Scan for the cell matching the given text and deliver its (x, y) coordinate at center. 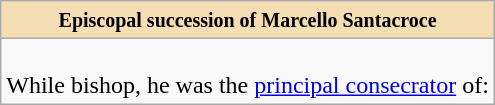
While bishop, he was the principal consecrator of: (248, 72)
Episcopal succession of Marcello Santacroce (248, 20)
